Find where the given text appears and provide that cell's center as (X, Y) coordinate. 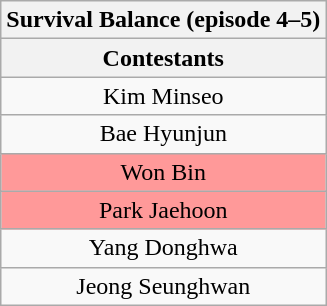
Contestants (164, 58)
Won Bin (164, 172)
Bae Hyunjun (164, 134)
Park Jaehoon (164, 210)
Jeong Seunghwan (164, 286)
Survival Balance (episode 4–5) (164, 20)
Kim Minseo (164, 96)
Yang Donghwa (164, 248)
